Determine the (X, Y) coordinate at the center of the cell enclosing the given text.  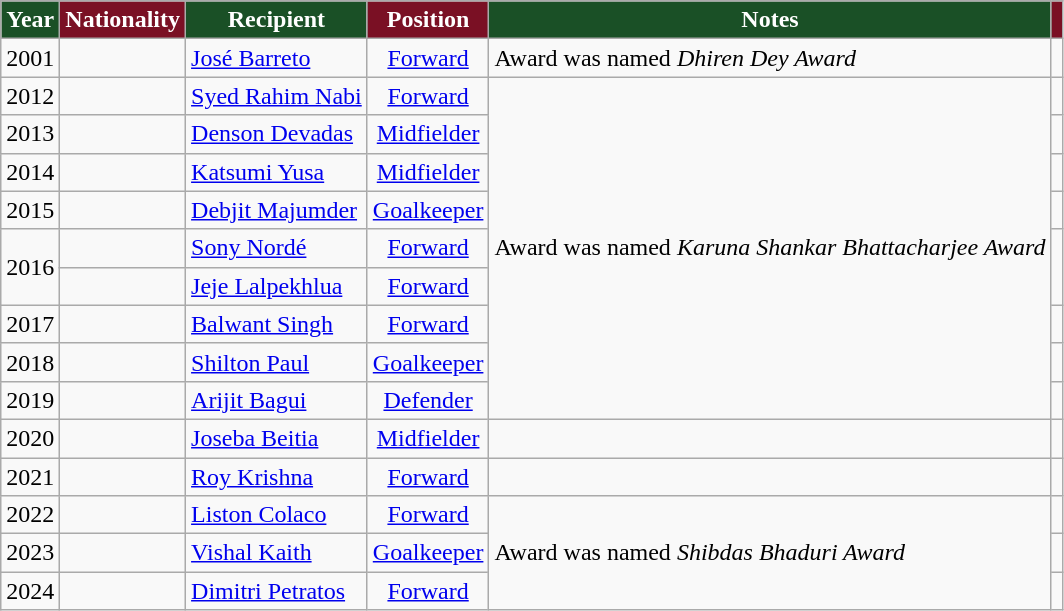
Balwant Singh (277, 324)
2001 (30, 58)
Joseba Beitia (277, 438)
2014 (30, 172)
2024 (30, 591)
2021 (30, 477)
2020 (30, 438)
Award was named Karuna Shankar Bhattacharjee Award (770, 248)
Denson Devadas (277, 134)
2019 (30, 400)
Vishal Kaith (277, 553)
Debjit Majumder (277, 210)
2017 (30, 324)
José Barreto (277, 58)
2018 (30, 362)
Jeje Lalpekhlua (277, 286)
Syed Rahim Nabi (277, 96)
Sony Nordé (277, 248)
Dimitri Petratos (277, 591)
2022 (30, 515)
2013 (30, 134)
Notes (770, 20)
Liston Colaco (277, 515)
Roy Krishna (277, 477)
2016 (30, 267)
Recipient (277, 20)
Award was named Dhiren Dey Award (770, 58)
Award was named Shibdas Bhaduri Award (770, 553)
Position (428, 20)
Katsumi Yusa (277, 172)
Defender (428, 400)
Nationality (123, 20)
2023 (30, 553)
Arijit Bagui (277, 400)
Shilton Paul (277, 362)
2012 (30, 96)
Year (30, 20)
2015 (30, 210)
